Output the [X, Y] coordinate of the center of the cell containing the given text.  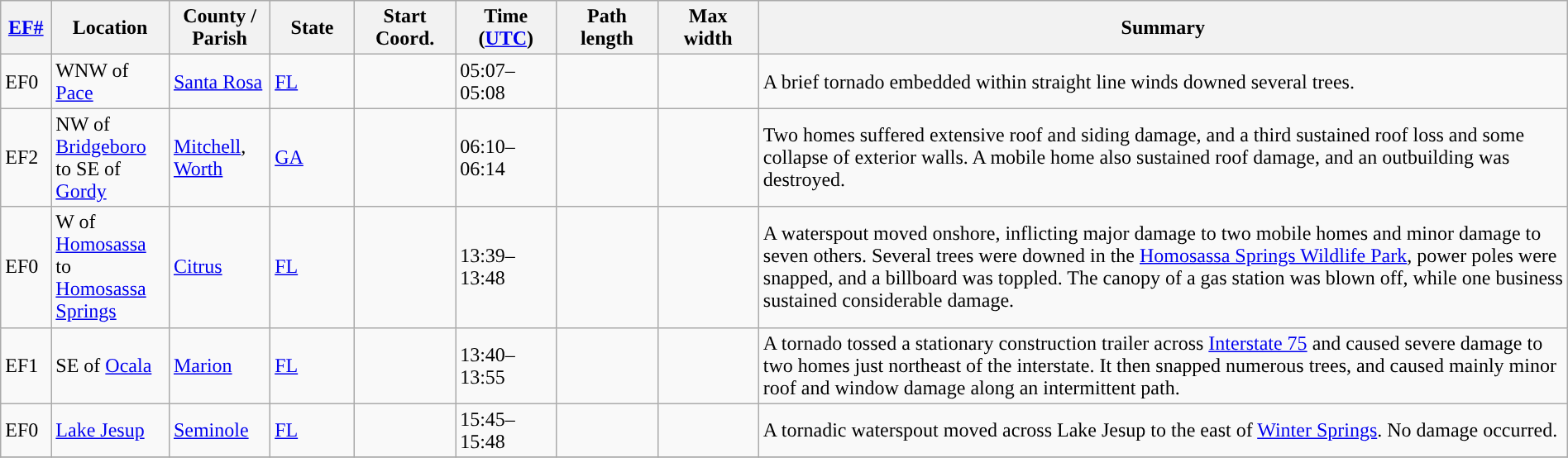
Marion [219, 365]
Mitchell, Worth [219, 157]
05:07–05:08 [506, 81]
Santa Rosa [219, 81]
NW of Bridgeboro to SE of Gordy [111, 157]
Start Coord. [404, 28]
EF2 [26, 157]
W of Homosassa to Homosassa Springs [111, 267]
A brief tornado embedded within straight line winds downed several trees. [1163, 81]
County / Parish [219, 28]
Seminole [219, 430]
A tornadic waterspout moved across Lake Jesup to the east of Winter Springs. No damage occurred. [1163, 430]
13:40–13:55 [506, 365]
SE of Ocala [111, 365]
WNW of Pace [111, 81]
EF1 [26, 365]
Path length [607, 28]
EF# [26, 28]
Time (UTC) [506, 28]
Location [111, 28]
Citrus [219, 267]
State [313, 28]
Summary [1163, 28]
Max width [708, 28]
15:45–15:48 [506, 430]
06:10–06:14 [506, 157]
GA [313, 157]
13:39–13:48 [506, 267]
Lake Jesup [111, 430]
